Capture the cell that displays the provided text and extract its (x, y) central coordinate. 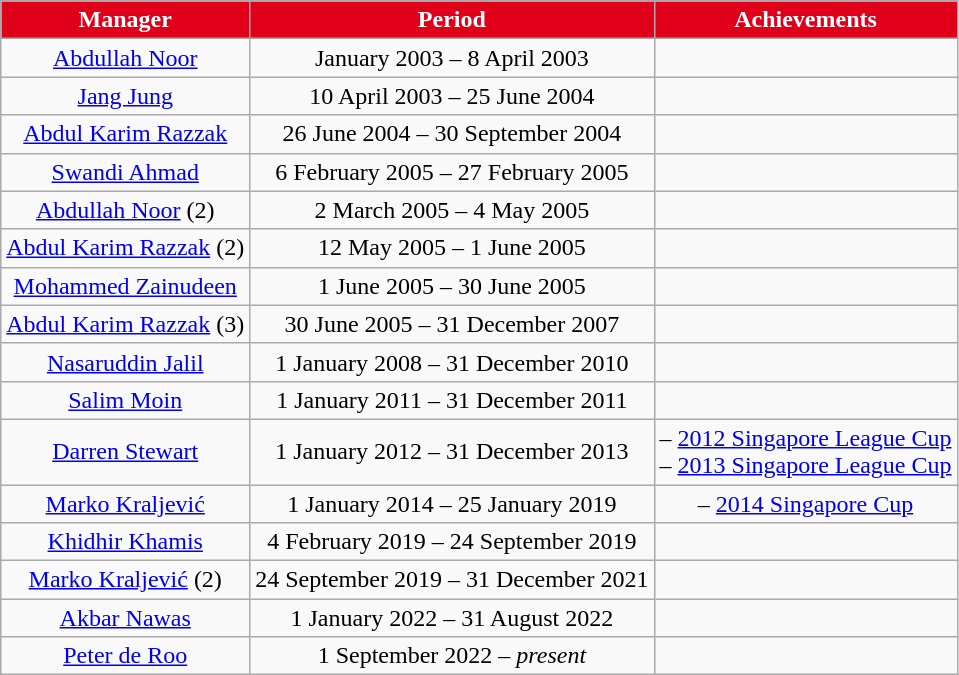
Peter de Roo (126, 656)
Jang Jung (126, 96)
1 June 2005 – 30 June 2005 (452, 286)
1 January 2011 – 31 December 2011 (452, 400)
Marko Kraljević (2) (126, 580)
Khidhir Khamis (126, 542)
Darren Stewart (126, 452)
Abdullah Noor (2) (126, 210)
– 2014 Singapore Cup (806, 503)
Marko Kraljević (126, 503)
1 January 2012 – 31 December 2013 (452, 452)
10 April 2003 – 25 June 2004 (452, 96)
1 September 2022 – present (452, 656)
12 May 2005 – 1 June 2005 (452, 248)
Abdullah Noor (126, 58)
26 June 2004 – 30 September 2004 (452, 134)
Abdul Karim Razzak (3) (126, 324)
24 September 2019 – 31 December 2021 (452, 580)
Manager (126, 20)
January 2003 – 8 April 2003 (452, 58)
Mohammed Zainudeen (126, 286)
Swandi Ahmad (126, 172)
6 February 2005 – 27 February 2005 (452, 172)
Abdul Karim Razzak (2) (126, 248)
Period (452, 20)
1 January 2022 – 31 August 2022 (452, 618)
4 February 2019 – 24 September 2019 (452, 542)
Abdul Karim Razzak (126, 134)
Salim Moin (126, 400)
Nasaruddin Jalil (126, 362)
2 March 2005 – 4 May 2005 (452, 210)
1 January 2014 – 25 January 2019 (452, 503)
1 January 2008 – 31 December 2010 (452, 362)
– 2012 Singapore League Cup– 2013 Singapore League Cup (806, 452)
Akbar Nawas (126, 618)
Achievements (806, 20)
30 June 2005 – 31 December 2007 (452, 324)
